For the text-containing cell, return its midpoint in (X, Y) coordinate format. 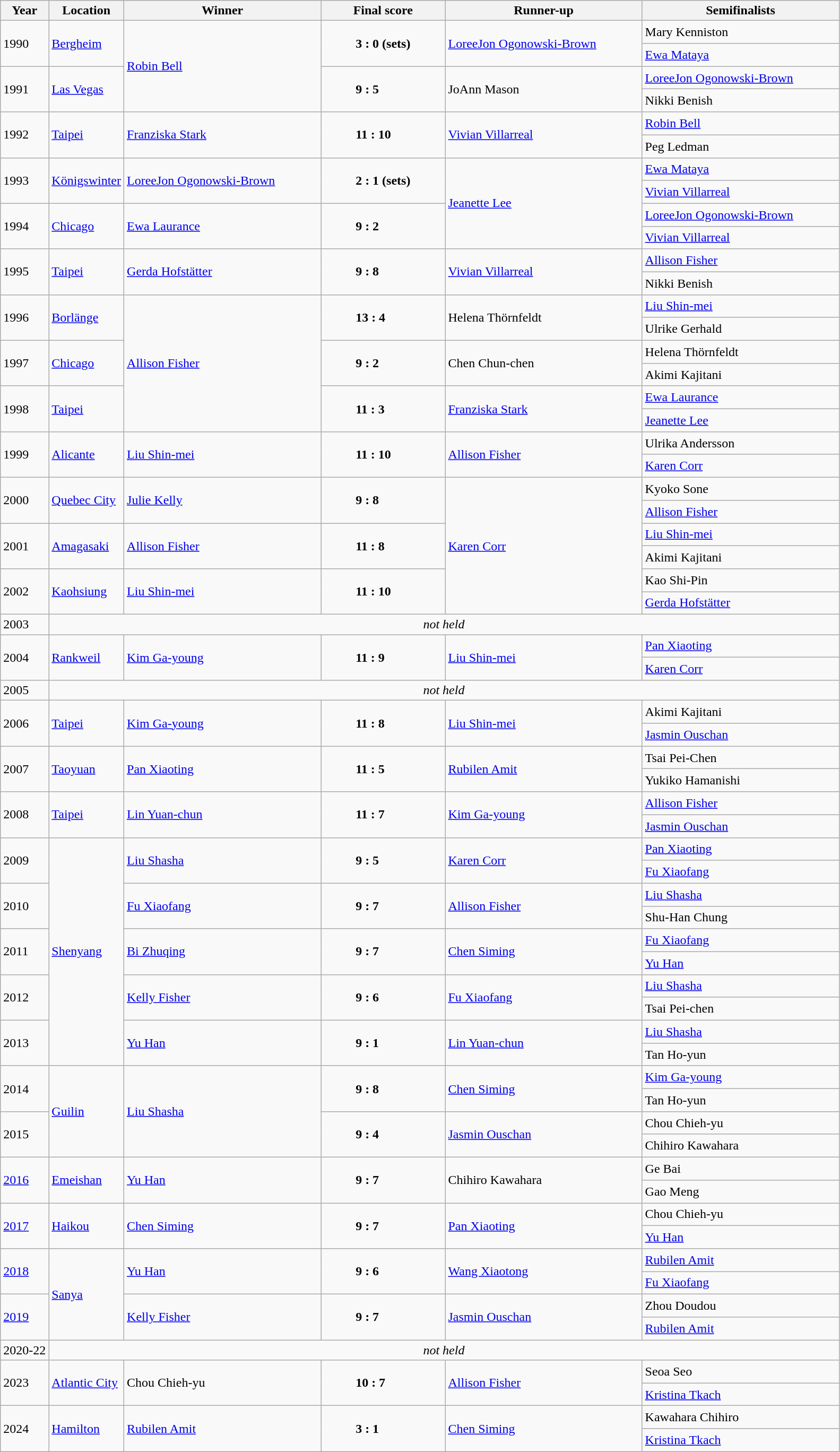
2009 (24, 860)
Julie Kelly (223, 500)
2008 (24, 815)
1996 (24, 317)
2010 (24, 906)
1991 (24, 89)
Tsai Pei-Chen (741, 758)
2019 (24, 1317)
Chen Chun-chen (543, 363)
2014 (24, 1088)
Alicante (86, 454)
2001 (24, 546)
2006 (24, 723)
Kao Shi-Pin (741, 581)
Bi Zhuqing (223, 952)
Semifinalists (741, 11)
JoAnn Mason (543, 89)
13 : 4 (383, 317)
2016 (24, 1180)
Borlänge (86, 317)
Ulrika Andersson (741, 443)
Zhou Doudou (741, 1306)
2013 (24, 1043)
2002 (24, 592)
Ulrike Gerhald (741, 329)
2011 (24, 952)
9 : 1 (383, 1043)
Bergheim (86, 44)
1998 (24, 409)
Königswinter (86, 180)
2005 (24, 690)
Emeishan (86, 1180)
10 : 7 (383, 1383)
Yukiko Hamanishi (741, 780)
Wang Xiaotong (543, 1272)
Runner-up (543, 11)
Haikou (86, 1225)
1992 (24, 135)
Mary Kenniston (741, 32)
2003 (24, 625)
Las Vegas (86, 89)
Peg Ledman (741, 146)
2023 (24, 1383)
Shenyang (86, 952)
2024 (24, 1429)
Taoyuan (86, 769)
Kaohsiung (86, 592)
2015 (24, 1134)
Year (24, 11)
Amagasaki (86, 546)
2012 (24, 997)
2018 (24, 1272)
11 : 3 (383, 409)
Hamilton (86, 1429)
9 : 4 (383, 1134)
Winner (223, 11)
Guilin (86, 1111)
Location (86, 11)
2000 (24, 500)
2 : 1 (sets) (383, 180)
Quebec City (86, 500)
1993 (24, 180)
Kawahara Chihiro (741, 1417)
Atlantic City (86, 1383)
Kyoko Sone (741, 488)
1995 (24, 272)
2020-22 (24, 1350)
3 : 0 (sets) (383, 44)
1990 (24, 44)
Seoa Seo (741, 1371)
2004 (24, 658)
Ge Bai (741, 1169)
3 : 1 (383, 1429)
2017 (24, 1225)
11 : 9 (383, 658)
Shu-Han Chung (741, 917)
11 : 7 (383, 815)
2007 (24, 769)
Final score (383, 11)
Tsai Pei-chen (741, 1008)
1994 (24, 226)
11 : 5 (383, 769)
1999 (24, 454)
Rankweil (86, 658)
Sanya (86, 1294)
Gao Meng (741, 1191)
1997 (24, 363)
